Find where the given text appears and provide that cell's center as [x, y] coordinate. 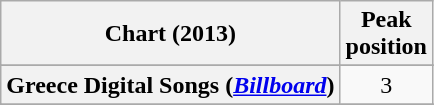
3 [386, 85]
Greece Digital Songs (Billboard) [170, 85]
Peakposition [386, 34]
Chart (2013) [170, 34]
